Pinpoint the cell where the given text exists, returning its [x, y] midpoint coordinate. 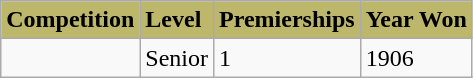
Senior [177, 58]
1 [288, 58]
Competition [70, 20]
Level [177, 20]
Year Won [416, 20]
1906 [416, 58]
Premierships [288, 20]
